Output the (X, Y) coordinate of the center of the cell containing the given text.  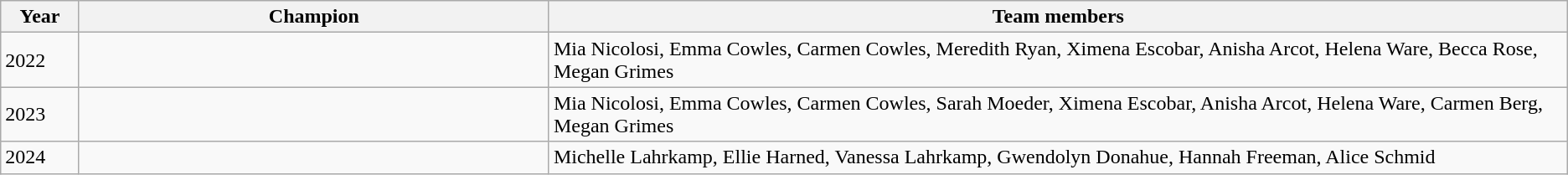
2022 (40, 60)
Michelle Lahrkamp, Ellie Harned, Vanessa Lahrkamp, Gwendolyn Donahue, Hannah Freeman, Alice Schmid (1058, 157)
Mia Nicolosi, Emma Cowles, Carmen Cowles, Meredith Ryan, Ximena Escobar, Anisha Arcot, Helena Ware, Becca Rose, Megan Grimes (1058, 60)
Team members (1058, 17)
Year (40, 17)
Mia Nicolosi, Emma Cowles, Carmen Cowles, Sarah Moeder, Ximena Escobar, Anisha Arcot, Helena Ware, Carmen Berg, Megan Grimes (1058, 114)
2024 (40, 157)
2023 (40, 114)
Champion (313, 17)
